Scan for the cell matching the given text and deliver its [X, Y] coordinate at center. 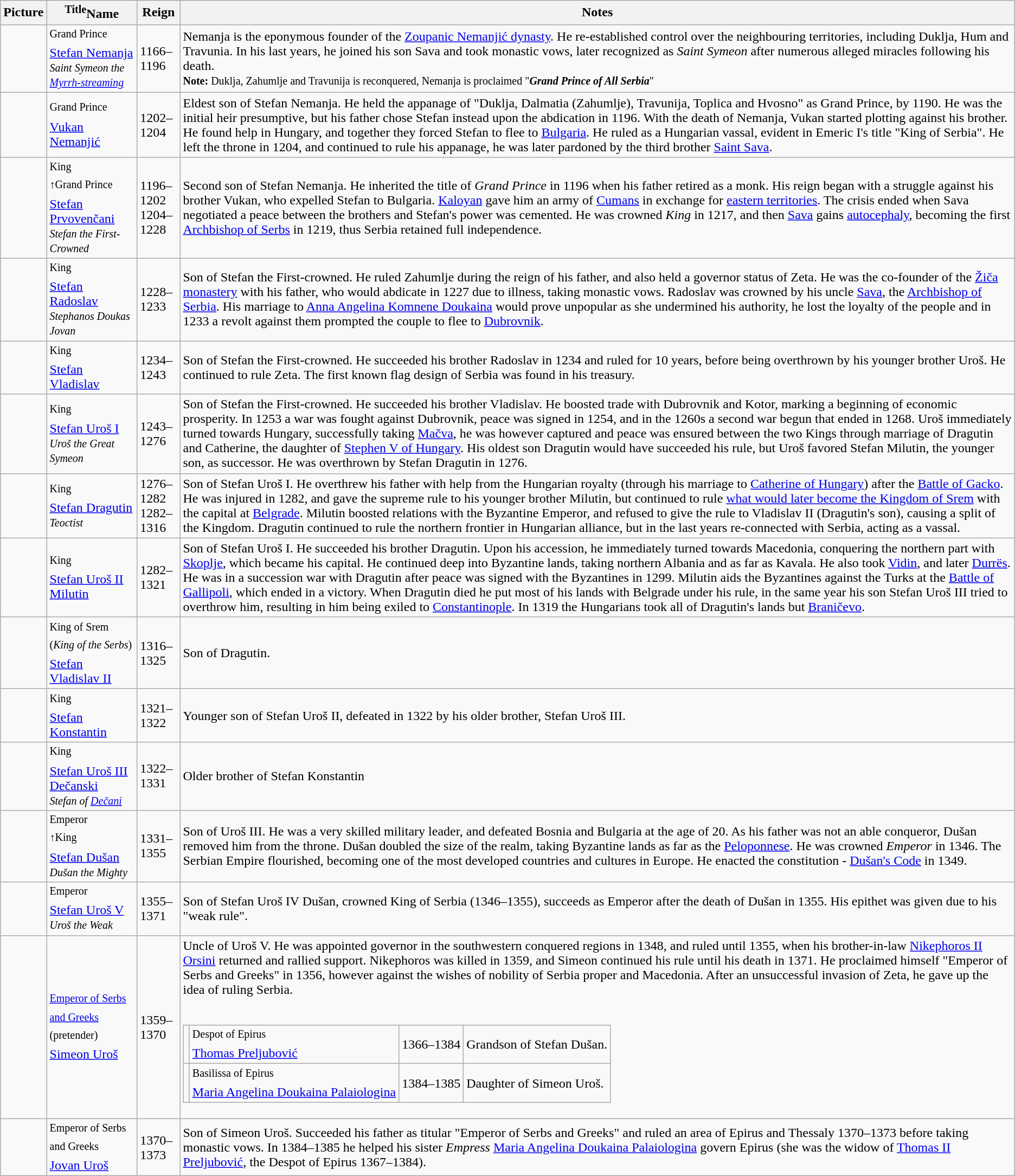
TitleName [92, 13]
1243–1276 [158, 434]
Younger son of Stefan Uroš II, defeated in 1322 by his older brother, Stefan Uroš III. [598, 716]
KingStefan Vladislav [92, 368]
KingStefan Radoslav Stephanos DoukasJovan [92, 299]
King Stefan Konstantin [92, 716]
KingStefan Uroš IUroš the GreatSymeon [92, 434]
Notes [598, 13]
1370–1373 [158, 1147]
1321–1322 [158, 716]
1355–1371 [158, 909]
King↑Grand PrinceStefan PrvovenčaniStefan the First-Crowned [92, 208]
1234–1243 [158, 368]
Emperor of Serbs and Greeks (pretender)Simeon Uroš [92, 1027]
1359–1370 [158, 1027]
KingStefan Uroš II Milutin [92, 577]
1196–12021204–1228 [158, 208]
1384–1385 [432, 1083]
Grandson of Stefan Dušan. [537, 1044]
1322–1331 [158, 776]
1316–1325 [158, 653]
EmperorStefan Uroš VUroš the Weak [92, 909]
Daughter of Simeon Uroš. [537, 1083]
King of Srem (King of the Serbs)Stefan Vladislav II [92, 653]
1282–1321 [158, 577]
Emperor↑KingStefan DušanDušan the Mighty [92, 846]
1366–1384 [432, 1044]
Picture [24, 13]
KingStefan Uroš III DečanskiStefan of Dečani [92, 776]
Emperor of Serbs and GreeksJovan Uroš [92, 1147]
1166–1196 [158, 59]
Basilissa of EpirusMaria Angelina Doukaina Palaiologina [294, 1083]
1202–1204 [158, 125]
Reign [158, 13]
1228–1233 [158, 299]
Despot of EpirusThomas Preljubović [294, 1044]
1331–1355 [158, 846]
1276–12821282–1316 [158, 505]
Grand PrinceStefan Nemanja Saint Symeon the Myrrh-streaming [92, 59]
Grand PrinceVukan Nemanjić [92, 125]
KingStefan DragutinTeoctist [92, 505]
Son of Dragutin. [598, 653]
Older brother of Stefan Konstantin [598, 776]
